For the text-containing cell, return its midpoint in [X, Y] coordinate format. 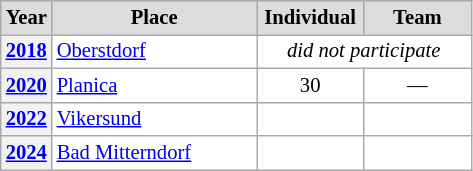
Place [154, 17]
Planica [154, 85]
— [418, 85]
Individual [310, 17]
Bad Mitterndorf [154, 153]
Vikersund [154, 119]
30 [310, 85]
2020 [26, 85]
did not participate [363, 51]
Oberstdorf [154, 51]
2022 [26, 119]
Team [418, 17]
2018 [26, 51]
2024 [26, 153]
Year [26, 17]
